Determine the [X, Y] coordinate at the center of the cell enclosing the given text.  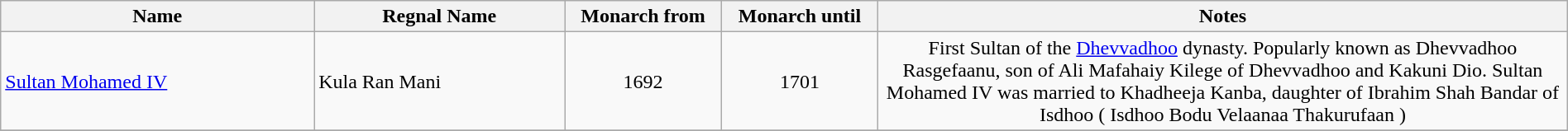
Regnal Name [440, 16]
Kula Ran Mani [440, 81]
Notes [1223, 16]
Name [157, 16]
Monarch until [799, 16]
Monarch from [643, 16]
1692 [643, 81]
Sultan Mohamed IV [157, 81]
1701 [799, 81]
